Extract the [x, y] coordinate from the center of the cell holding the provided text.  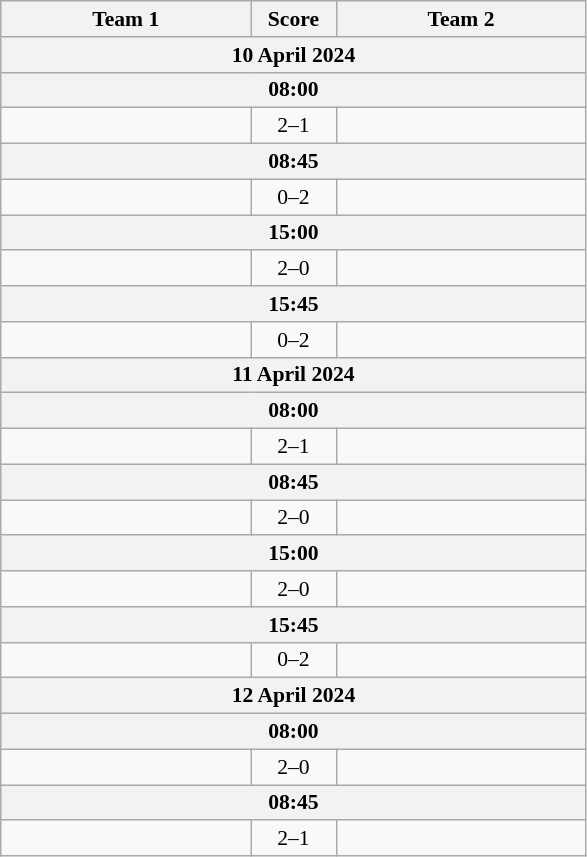
11 April 2024 [294, 375]
Team 1 [126, 19]
10 April 2024 [294, 55]
Team 2 [461, 19]
Score [294, 19]
12 April 2024 [294, 696]
